Identify which cell holds the provided text, then report its [X, Y] central coordinate. 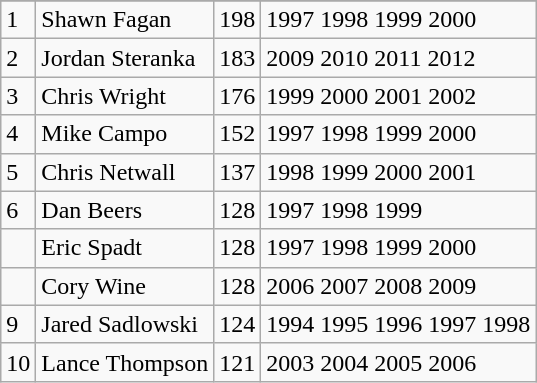
Lance Thompson [125, 362]
Shawn Fagan [125, 20]
Jared Sadlowski [125, 324]
121 [238, 362]
183 [238, 58]
198 [238, 20]
Chris Netwall [125, 172]
10 [18, 362]
1 [18, 20]
1994 1995 1996 1997 1998 [398, 324]
Mike Campo [125, 134]
176 [238, 96]
137 [238, 172]
2003 2004 2005 2006 [398, 362]
1997 1998 1999 [398, 210]
Dan Beers [125, 210]
Chris Wright [125, 96]
Jordan Steranka [125, 58]
3 [18, 96]
152 [238, 134]
Cory Wine [125, 286]
1999 2000 2001 2002 [398, 96]
5 [18, 172]
2009 2010 2011 2012 [398, 58]
1998 1999 2000 2001 [398, 172]
4 [18, 134]
2006 2007 2008 2009 [398, 286]
9 [18, 324]
6 [18, 210]
124 [238, 324]
2 [18, 58]
Eric Spadt [125, 248]
